Capture the cell that displays the provided text and extract its [X, Y] central coordinate. 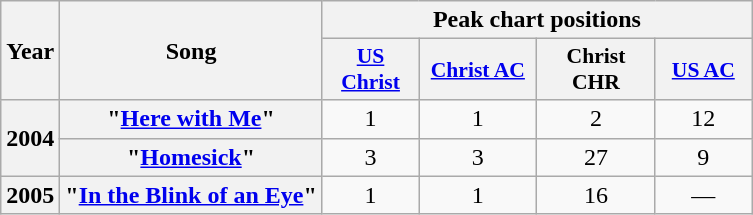
2004 [30, 138]
Christ AC [478, 70]
2 [596, 119]
9 [704, 157]
US Christ [370, 70]
Christ CHR [596, 70]
US AC [704, 70]
"In the Blink of an Eye" [191, 195]
16 [596, 195]
12 [704, 119]
"Here with Me" [191, 119]
27 [596, 157]
2005 [30, 195]
Peak chart positions [536, 20]
"Homesick" [191, 157]
— [704, 195]
Song [191, 50]
Year [30, 50]
